Search for the cell housing the specified text and yield its (X, Y) center coordinate. 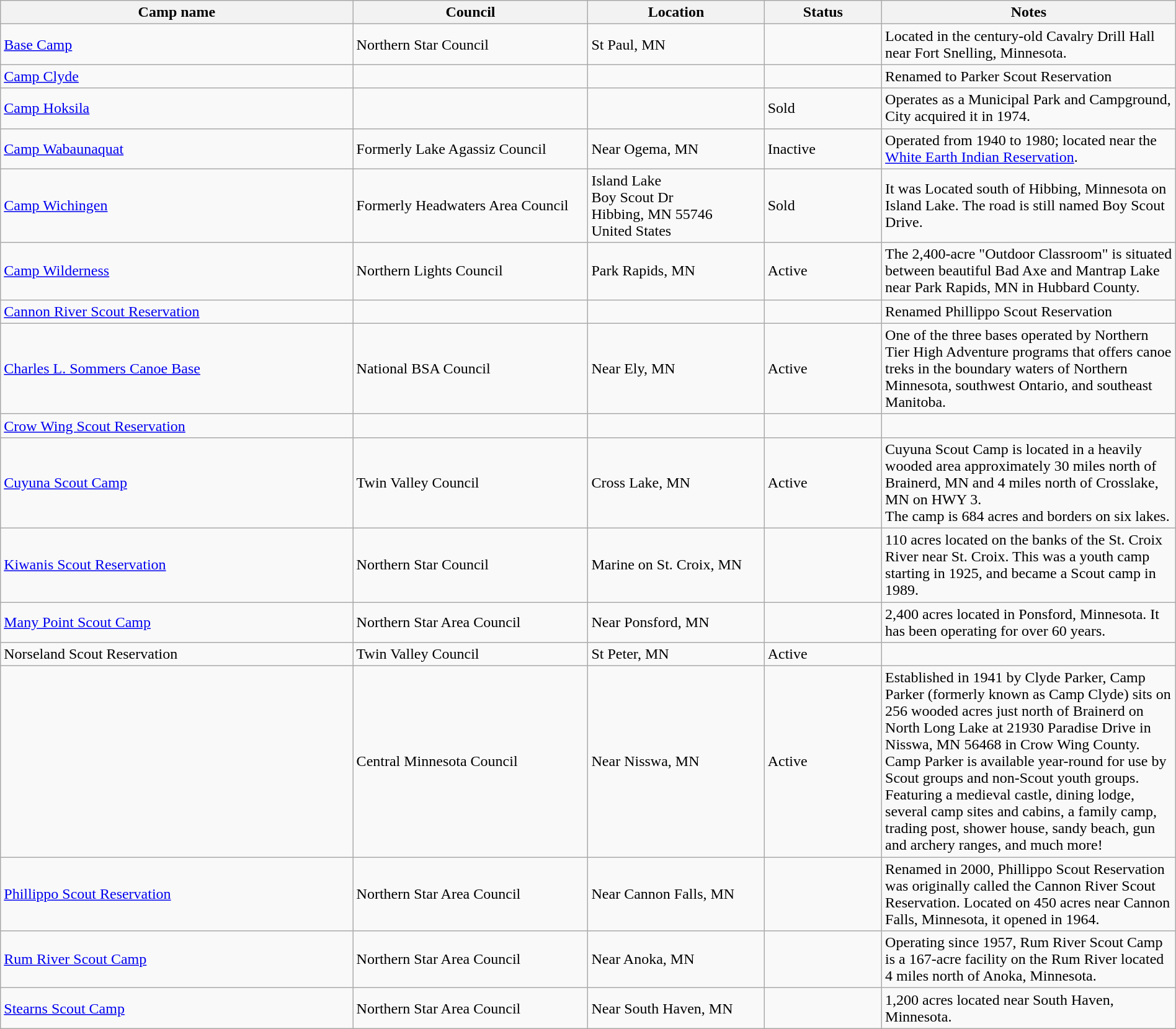
1,200 acres located near South Haven, Minnesota. (1029, 1009)
It was Located south of Hibbing, Minnesota on Island Lake. The road is still named Boy Scout Drive. (1029, 206)
Cross Lake, MN (676, 483)
Near Anoka, MN (676, 960)
Located in the century-old Cavalry Drill Hall near Fort Snelling, Minnesota. (1029, 45)
Camp Wichingen (177, 206)
Council (470, 12)
Cuyuna Scout Camp (177, 483)
Formerly Headwaters Area Council (470, 206)
Camp Hoksila (177, 108)
St Peter, MN (676, 654)
Camp Wabaunaquat (177, 149)
Marine on St. Croix, MN (676, 564)
Notes (1029, 12)
Near Nisswa, MN (676, 762)
Rum River Scout Camp (177, 960)
Central Minnesota Council (470, 762)
110 acres located on the banks of the St. Croix River near St. Croix. This was a youth camp starting in 1925, and became a Scout camp in 1989. (1029, 564)
Phillippo Scout Reservation (177, 894)
Park Rapids, MN (676, 271)
Camp name (177, 12)
Northern Lights Council (470, 271)
Formerly Lake Agassiz Council (470, 149)
Renamed Phillippo Scout Reservation (1029, 311)
Cannon River Scout Reservation (177, 311)
Near Ponsford, MN (676, 621)
Near Ely, MN (676, 368)
St Paul, MN (676, 45)
Inactive (822, 149)
Island LakeBoy Scout DrHibbing, MN 55746United States (676, 206)
Camp Wilderness (177, 271)
Operates as a Municipal Park and Campground, City acquired it in 1974. (1029, 108)
Operating since 1957, Rum River Scout Camp is a 167-acre facility on the Rum River located 4 miles north of Anoka, Minnesota. (1029, 960)
Kiwanis Scout Reservation (177, 564)
Operated from 1940 to 1980; located near the White Earth Indian Reservation. (1029, 149)
Camp Clyde (177, 76)
2,400 acres located in Ponsford, Minnesota. It has been operating for over 60 years. (1029, 621)
Norseland Scout Reservation (177, 654)
Many Point Scout Camp (177, 621)
Near South Haven, MN (676, 1009)
Near Cannon Falls, MN (676, 894)
Charles L. Sommers Canoe Base (177, 368)
Renamed to Parker Scout Reservation (1029, 76)
Stearns Scout Camp (177, 1009)
The 2,400-acre "Outdoor Classroom" is situated between beautiful Bad Axe and Mantrap Lake near Park Rapids, MN in Hubbard County. (1029, 271)
Crow Wing Scout Reservation (177, 425)
Location (676, 12)
Status (822, 12)
Near Ogema, MN (676, 149)
Base Camp (177, 45)
National BSA Council (470, 368)
